Provide the [X, Y] coordinate of the cell's center where the given text is located.  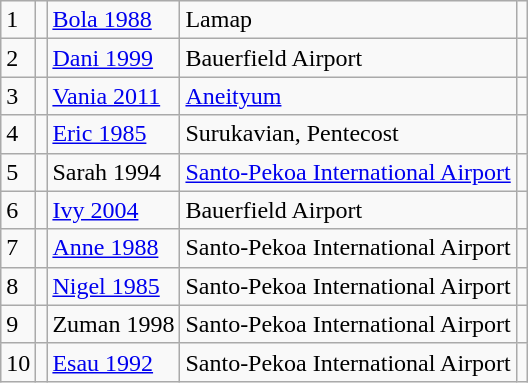
9 [18, 324]
Dani 1999 [114, 58]
5 [18, 172]
Vania 2011 [114, 96]
Aneityum [348, 96]
Esau 1992 [114, 362]
8 [18, 286]
1 [18, 20]
Surukavian, Pentecost [348, 134]
Zuman 1998 [114, 324]
Bola 1988 [114, 20]
10 [18, 362]
Sarah 1994 [114, 172]
3 [18, 96]
Anne 1988 [114, 248]
Lamap [348, 20]
6 [18, 210]
2 [18, 58]
Ivy 2004 [114, 210]
Nigel 1985 [114, 286]
7 [18, 248]
4 [18, 134]
Eric 1985 [114, 134]
